Provide the (x, y) coordinate of the cell's center where the given text is located.  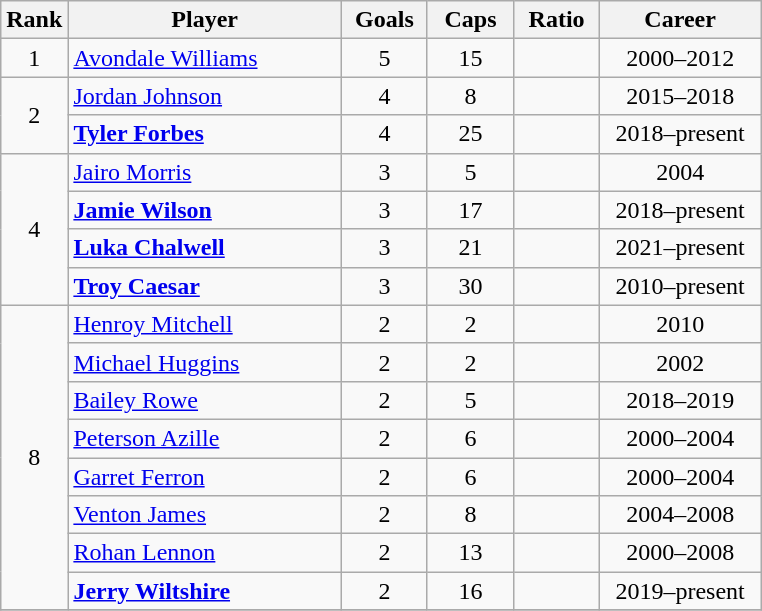
2019–present (680, 591)
2002 (680, 362)
2000–2012 (680, 58)
Player (205, 20)
Ratio (557, 20)
Rank (34, 20)
30 (470, 286)
2021–present (680, 248)
Jairo Morris (205, 172)
21 (470, 248)
Rohan Lennon (205, 553)
Avondale Williams (205, 58)
Venton James (205, 515)
Bailey Rowe (205, 400)
2004 (680, 172)
Luka Chalwell (205, 248)
17 (470, 210)
Michael Huggins (205, 362)
2004–2008 (680, 515)
2018–2019 (680, 400)
Peterson Azille (205, 438)
25 (470, 134)
Jordan Johnson (205, 96)
Troy Caesar (205, 286)
Tyler Forbes (205, 134)
Garret Ferron (205, 477)
Jerry Wiltshire (205, 591)
Goals (384, 20)
2015–2018 (680, 96)
Jamie Wilson (205, 210)
2000–2008 (680, 553)
16 (470, 591)
1 (34, 58)
2010 (680, 324)
Career (680, 20)
2010–present (680, 286)
13 (470, 553)
15 (470, 58)
Caps (470, 20)
Henroy Mitchell (205, 324)
